Determine the [x, y] coordinate at the center of the cell enclosing the given text.  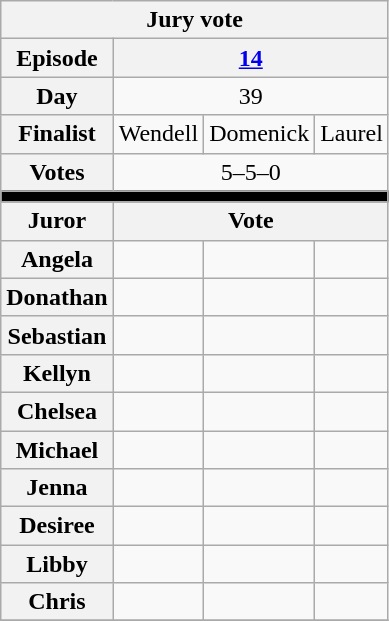
Episode [57, 58]
Votes [57, 172]
14 [250, 58]
Angela [57, 259]
Michael [57, 449]
Day [57, 96]
Laurel [352, 134]
Chelsea [57, 411]
5–5–0 [250, 172]
Donathan [57, 297]
Chris [57, 602]
Juror [57, 221]
Sebastian [57, 335]
Desiree [57, 526]
Jury vote [195, 20]
Wendell [158, 134]
Libby [57, 564]
Jenna [57, 488]
Domenick [260, 134]
39 [250, 96]
Vote [250, 221]
Kellyn [57, 373]
Finalist [57, 134]
